Pinpoint the cell where the given text exists, returning its [x, y] midpoint coordinate. 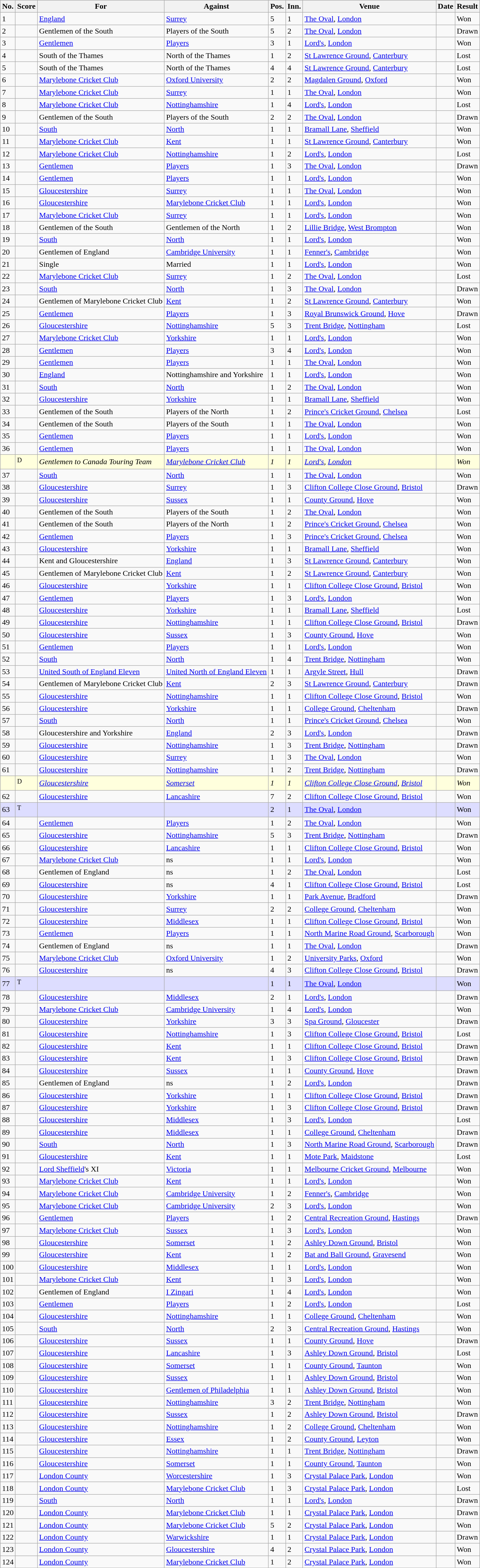
University Parks, Oxford [370, 958]
Kent and Gloucestershire [101, 561]
15 [8, 191]
112 [8, 1414]
60 [8, 757]
39 [8, 500]
102 [8, 1292]
Warwickshire [216, 1537]
Inn. [294, 6]
52 [8, 659]
16 [8, 203]
91 [8, 1157]
90 [8, 1144]
46 [8, 585]
United South of England Eleven [101, 672]
47 [8, 598]
54 [8, 684]
107 [8, 1353]
110 [8, 1390]
58 [8, 733]
Worcestershire [216, 1476]
50 [8, 634]
12 [8, 154]
116 [8, 1463]
76 [8, 970]
109 [8, 1378]
59 [8, 745]
33 [8, 412]
17 [8, 215]
93 [8, 1181]
Venue [370, 6]
78 [8, 997]
34 [8, 424]
115 [8, 1451]
United North of England Eleven [216, 672]
Mote Park, Maidstone [370, 1157]
87 [8, 1107]
Spa Ground, Gloucester [370, 1022]
Bat and Ball Ground, Gravesend [370, 1255]
21 [8, 264]
45 [8, 573]
Single [101, 264]
71 [8, 909]
68 [8, 872]
53 [8, 672]
9 [8, 117]
72 [8, 921]
124 [8, 1562]
Result [467, 6]
104 [8, 1316]
40 [8, 512]
66 [8, 847]
Gentlemen of Philadelphia [216, 1390]
13 [8, 166]
80 [8, 1022]
108 [8, 1365]
Lord Sheffield's XI [101, 1169]
100 [8, 1267]
8 [8, 105]
94 [8, 1193]
122 [8, 1537]
61 [8, 770]
74 [8, 946]
19 [8, 240]
65 [8, 835]
35 [8, 436]
Against [216, 6]
28 [8, 350]
120 [8, 1513]
30 [8, 375]
106 [8, 1341]
42 [8, 536]
56 [8, 708]
119 [8, 1500]
62 [8, 796]
118 [8, 1488]
County Ground, Leyton [370, 1439]
Gloucestershire and Yorkshire [101, 733]
Married [216, 264]
111 [8, 1402]
79 [8, 1009]
20 [8, 252]
77 [8, 984]
97 [8, 1230]
Essex [216, 1439]
6 [8, 80]
55 [8, 696]
23 [8, 289]
96 [8, 1218]
75 [8, 958]
27 [8, 338]
Melbourne Cricket Ground, Melbourne [370, 1169]
86 [8, 1095]
88 [8, 1120]
95 [8, 1206]
63 [8, 810]
67 [8, 860]
31 [8, 387]
37 [8, 475]
101 [8, 1279]
Magdalen Ground, Oxford [370, 80]
25 [8, 313]
11 [8, 141]
Date [446, 6]
82 [8, 1046]
105 [8, 1328]
103 [8, 1304]
Score [26, 6]
117 [8, 1476]
For [101, 6]
24 [8, 301]
I Zingari [216, 1292]
84 [8, 1071]
99 [8, 1255]
57 [8, 721]
49 [8, 622]
69 [8, 884]
Gentlemen of the North [216, 227]
29 [8, 363]
Nottinghamshire and Yorkshire [216, 375]
123 [8, 1550]
43 [8, 549]
98 [8, 1243]
18 [8, 227]
Victoria [216, 1169]
121 [8, 1525]
Pos. [277, 6]
44 [8, 561]
36 [8, 448]
114 [8, 1439]
10 [8, 129]
70 [8, 897]
48 [8, 610]
64 [8, 823]
89 [8, 1132]
Argyle Street, Hull [370, 672]
Lillie Bridge, West Brompton [370, 227]
41 [8, 524]
14 [8, 178]
73 [8, 934]
113 [8, 1427]
26 [8, 325]
38 [8, 487]
85 [8, 1083]
83 [8, 1058]
22 [8, 276]
92 [8, 1169]
Royal Brunswick Ground, Hove [370, 313]
No. [8, 6]
51 [8, 647]
Gentlemen to Canada Touring Team [101, 462]
81 [8, 1034]
Park Avenue, Bradford [370, 897]
32 [8, 399]
